Return [X, Y] of the center of cell containing provided text 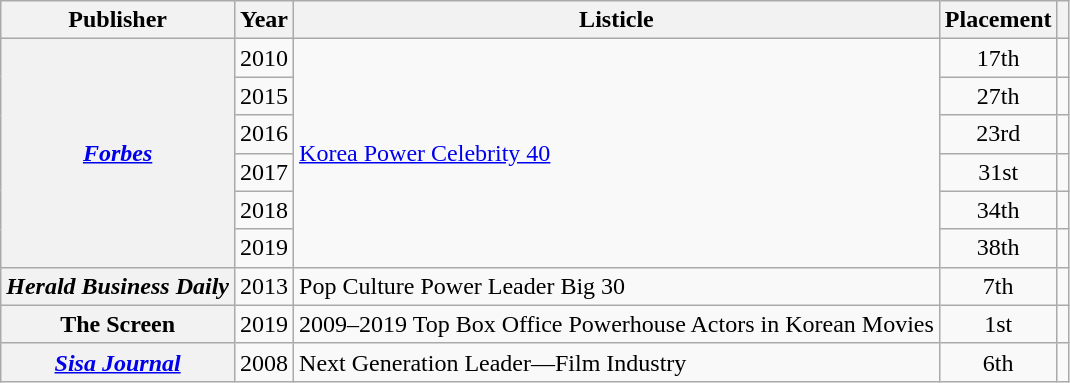
2015 [264, 96]
38th [998, 248]
17th [998, 58]
Year [264, 20]
2013 [264, 286]
Next Generation Leader—Film Industry [617, 362]
6th [998, 362]
2016 [264, 134]
Korea Power Celebrity 40 [617, 153]
34th [998, 210]
Placement [998, 20]
31st [998, 172]
7th [998, 286]
Herald Business Daily [118, 286]
The Screen [118, 324]
1st [998, 324]
Sisa Journal [118, 362]
2008 [264, 362]
2018 [264, 210]
Listicle [617, 20]
Pop Culture Power Leader Big 30 [617, 286]
2010 [264, 58]
2009–2019 Top Box Office Powerhouse Actors in Korean Movies [617, 324]
27th [998, 96]
23rd [998, 134]
Forbes [118, 153]
Publisher [118, 20]
2017 [264, 172]
